Return [X, Y] of the center of cell containing provided text 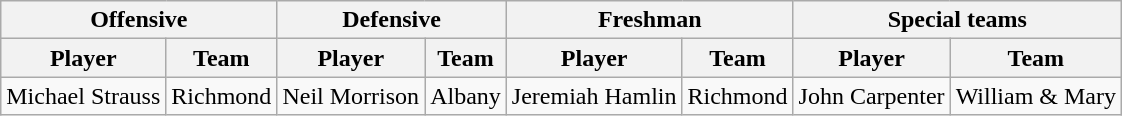
Jeremiah Hamlin [594, 96]
Freshman [650, 20]
Albany [466, 96]
John Carpenter [872, 96]
Offensive [139, 20]
Neil Morrison [351, 96]
Special teams [957, 20]
William & Mary [1036, 96]
Michael Strauss [84, 96]
Defensive [392, 20]
